From the cell containing the given text, extract its center point as (X, Y) coordinate. 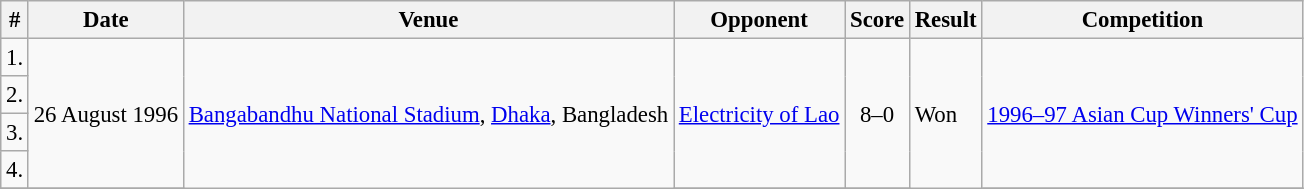
4. (15, 170)
Score (878, 20)
26 August 1996 (106, 114)
Bangabandhu National Stadium, Dhaka, Bangladesh (428, 114)
3. (15, 133)
Opponent (760, 20)
Result (946, 20)
1996–97 Asian Cup Winners' Cup (1142, 114)
Venue (428, 20)
Won (946, 114)
1. (15, 58)
Electricity of Lao (760, 114)
Competition (1142, 20)
# (15, 20)
2. (15, 95)
8–0 (878, 114)
Date (106, 20)
